For the text-containing cell, return its midpoint in [X, Y] coordinate format. 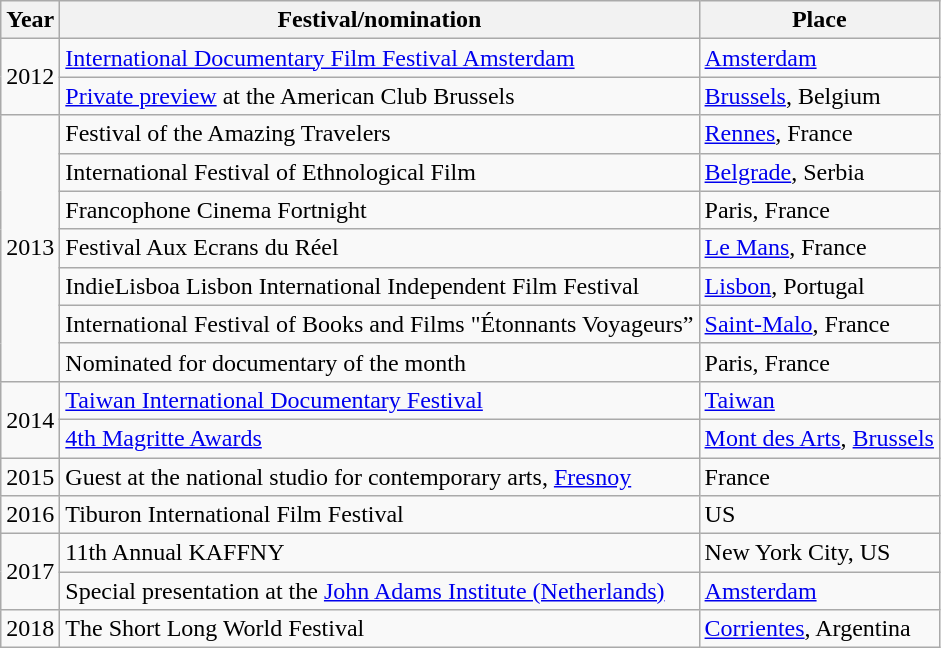
International Festival of Books and Films "Étonnants Voyageurs” [380, 324]
Brussels, Belgium [819, 96]
Belgrade, Serbia [819, 172]
International Documentary Film Festival Amsterdam [380, 58]
2014 [30, 419]
New York City, US [819, 553]
Saint-Malo, France [819, 324]
Festival of the Amazing Travelers [380, 134]
11th Annual KAFFNY [380, 553]
Special presentation at the John Adams Institute (Netherlands) [380, 591]
Francophone Cinema Fortnight [380, 210]
Mont des Arts, Brussels [819, 438]
Rennes, France [819, 134]
France [819, 477]
Le Mans, France [819, 248]
International Festival of Ethnological Film [380, 172]
2017 [30, 572]
Lisbon, Portugal [819, 286]
Guest at the national studio for contemporary arts, Fresnoy [380, 477]
Corrientes, Argentina [819, 629]
Nominated for documentary of the month [380, 362]
IndieLisboa Lisbon International Independent Film Festival [380, 286]
4th Magritte Awards [380, 438]
2018 [30, 629]
2013 [30, 248]
Festival/nomination [380, 20]
Tiburon International Film Festival [380, 515]
2015 [30, 477]
2016 [30, 515]
Taiwan [819, 400]
Private preview at the American Club Brussels [380, 96]
Taiwan International Documentary Festival [380, 400]
2012 [30, 77]
The Short Long World Festival [380, 629]
Festival Aux Ecrans du Réel [380, 248]
Year [30, 20]
Place [819, 20]
US [819, 515]
